Scan for the cell matching the given text and deliver its (x, y) coordinate at center. 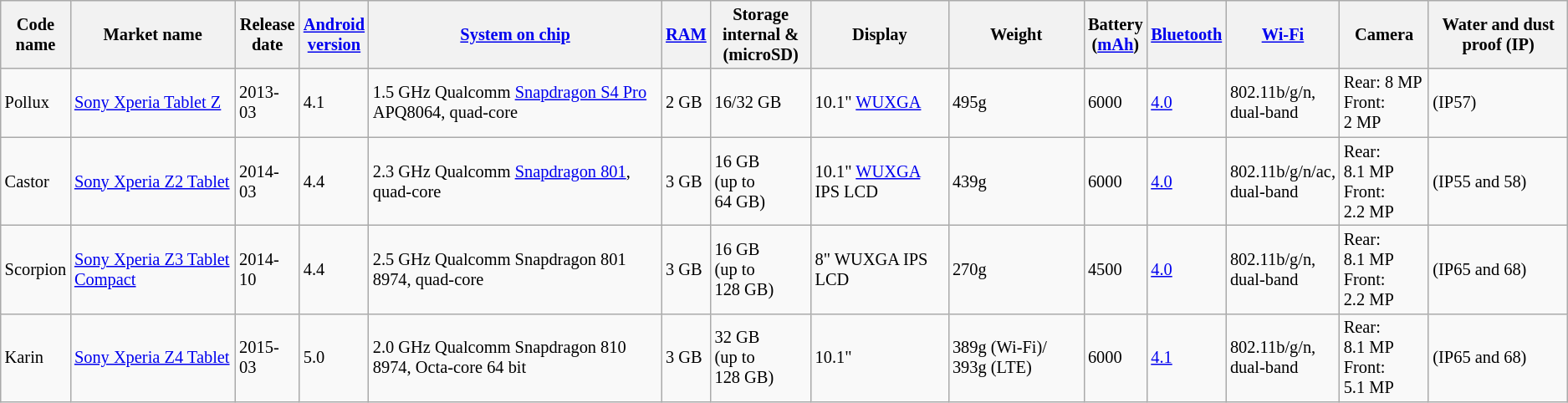
2.5 GHz Qualcomm Snapdragon 801 8974, quad-core (515, 269)
Sony Xperia Tablet Z (152, 103)
Scorpion (35, 269)
16 GB(up to 64 GB) (761, 181)
Castor (35, 181)
1.5 GHz Qualcomm Snapdragon S4 Pro APQ8064, quad-core (515, 103)
Wi-Fi (1283, 34)
8" WUXGA IPS LCD (880, 269)
389g (Wi-Fi)/ 393g (LTE) (1016, 358)
Sony Xperia Z2 Tablet (152, 181)
Pollux (35, 103)
2013-03 (268, 103)
Releasedate (268, 34)
(IP57) (1498, 103)
Market name (152, 34)
Codename (35, 34)
Display (880, 34)
Sony Xperia Z4 Tablet (152, 358)
16/32 GB (761, 103)
Water and dust proof (IP) (1498, 34)
2 GB (686, 103)
Camera (1385, 34)
Battery(mAh) (1116, 34)
2.0 GHz Qualcomm Snapdragon 810 8974, Octa-core 64 bit (515, 358)
2014-10 (268, 269)
Karin (35, 358)
4500 (1116, 269)
10.1" (880, 358)
Rear: 8 MPFront: 2 MP (1385, 103)
439g (1016, 181)
Weight (1016, 34)
Sony Xperia Z3 Tablet Compact (152, 269)
RAM (686, 34)
Bluetooth (1186, 34)
2014-03 (268, 181)
2015-03 (268, 358)
2.3 GHz Qualcomm Snapdragon 801, quad-core (515, 181)
Rear: 8.1 MPFront: 5.1 MP (1385, 358)
Storageinternal &(microSD) (761, 34)
Androidversion (335, 34)
10.1" WUXGA IPS LCD (880, 181)
10.1" WUXGA (880, 103)
802.11b/g/n/ac,dual-band (1283, 181)
(IP55 and 58) (1498, 181)
270g (1016, 269)
5.0 (335, 358)
System on chip (515, 34)
16 GB(up to 128 GB) (761, 269)
32 GB(up to 128 GB) (761, 358)
495g (1016, 103)
